Capture the cell that displays the provided text and extract its [X, Y] central coordinate. 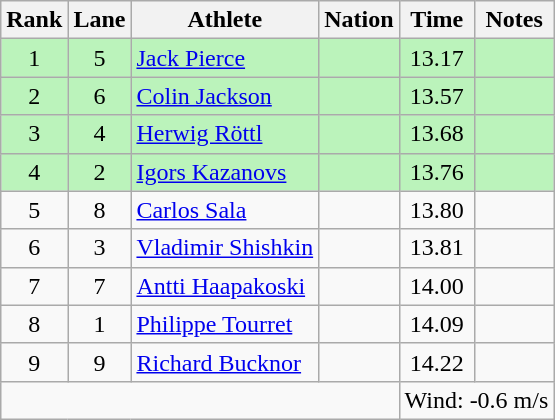
Carlos Sala [225, 210]
13.80 [436, 210]
Wind: -0.6 m/s [476, 400]
Nation [359, 20]
Philippe Tourret [225, 324]
Notes [514, 20]
Antti Haapakoski [225, 286]
Lane [100, 20]
14.00 [436, 286]
13.81 [436, 248]
13.17 [436, 58]
Rank [34, 20]
14.09 [436, 324]
Vladimir Shishkin [225, 248]
13.68 [436, 134]
Jack Pierce [225, 58]
13.57 [436, 96]
Igors Kazanovs [225, 172]
14.22 [436, 362]
Richard Bucknor [225, 362]
Colin Jackson [225, 96]
13.76 [436, 172]
Athlete [225, 20]
Herwig Röttl [225, 134]
Time [436, 20]
